Extract the [x, y] coordinate from the center of the cell holding the provided text.  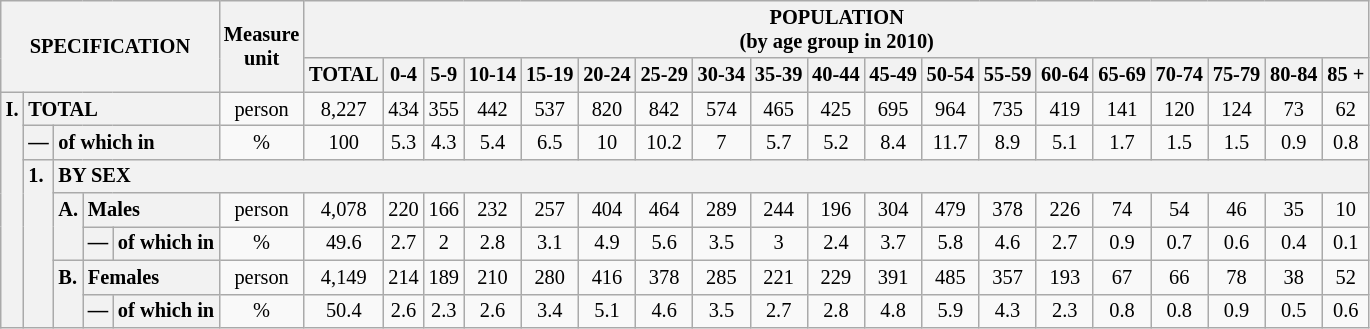
25-29 [664, 75]
419 [1064, 109]
5.8 [950, 243]
10.2 [664, 142]
465 [778, 109]
416 [606, 277]
Males [151, 210]
2 [444, 243]
5.7 [778, 142]
I. [12, 210]
40-44 [836, 75]
244 [778, 210]
0.5 [1294, 311]
73 [1294, 109]
257 [550, 210]
35-39 [778, 75]
842 [664, 109]
74 [1122, 210]
52 [1346, 277]
964 [950, 109]
166 [444, 210]
4.8 [892, 311]
A. [68, 226]
1.7 [1122, 142]
434 [403, 109]
1. [38, 243]
304 [892, 210]
0.7 [1180, 243]
20-24 [606, 75]
221 [778, 277]
220 [403, 210]
425 [836, 109]
70-74 [1180, 75]
355 [444, 109]
SPECIFICATION [110, 46]
214 [403, 277]
124 [1236, 109]
442 [492, 109]
11.7 [950, 142]
54 [1180, 210]
38 [1294, 277]
3 [778, 243]
50.4 [344, 311]
80-84 [1294, 75]
2.4 [836, 243]
193 [1064, 277]
8,227 [344, 109]
85 + [1346, 75]
0.4 [1294, 243]
65-69 [1122, 75]
50-54 [950, 75]
Females [151, 277]
210 [492, 277]
49.6 [344, 243]
8.9 [1008, 142]
3.4 [550, 311]
289 [722, 210]
196 [836, 210]
B. [68, 294]
15-19 [550, 75]
8.4 [892, 142]
280 [550, 277]
189 [444, 277]
5-9 [444, 75]
4,078 [344, 210]
POPULATION (by age group in 2010) [836, 29]
62 [1346, 109]
66 [1180, 277]
Measure unit [262, 46]
5.3 [403, 142]
BY SEX [712, 176]
55-59 [1008, 75]
357 [1008, 277]
464 [664, 210]
695 [892, 109]
537 [550, 109]
0-4 [403, 75]
5.2 [836, 142]
485 [950, 277]
30-34 [722, 75]
226 [1064, 210]
141 [1122, 109]
35 [1294, 210]
78 [1236, 277]
10-14 [492, 75]
4.9 [606, 243]
820 [606, 109]
4,149 [344, 277]
46 [1236, 210]
0.1 [1346, 243]
232 [492, 210]
5.6 [664, 243]
5.4 [492, 142]
3.7 [892, 243]
120 [1180, 109]
6.5 [550, 142]
60-64 [1064, 75]
100 [344, 142]
391 [892, 277]
479 [950, 210]
285 [722, 277]
67 [1122, 277]
3.1 [550, 243]
5.9 [950, 311]
404 [606, 210]
7 [722, 142]
574 [722, 109]
75-79 [1236, 75]
229 [836, 277]
735 [1008, 109]
45-49 [892, 75]
